Detect which cell encompasses the target text, then output its [X, Y] center coordinate. 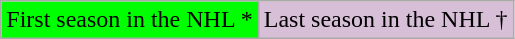
Last season in the NHL † [386, 20]
First season in the NHL * [130, 20]
